Return [x, y] of the center of cell containing provided text 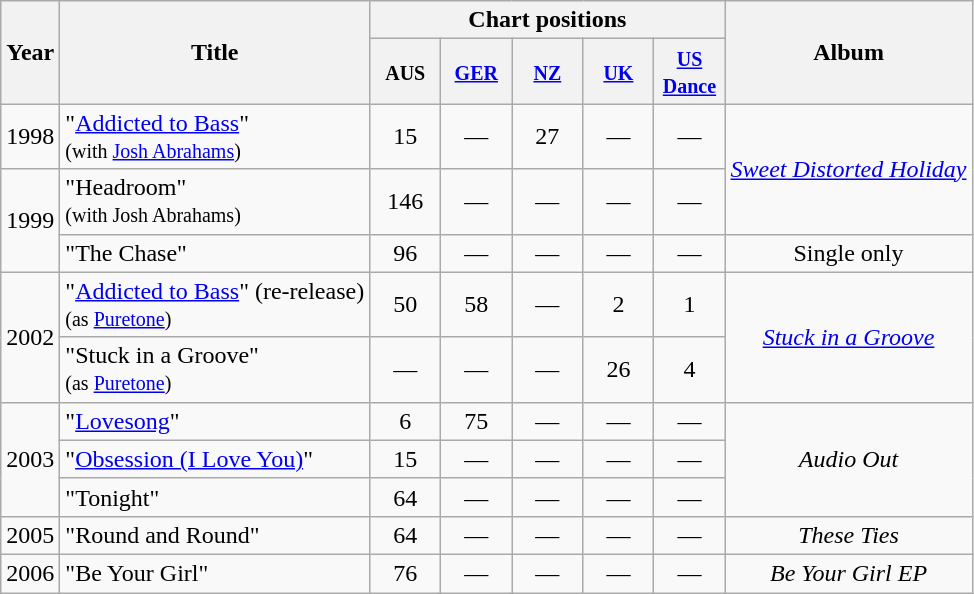
These Ties [848, 535]
GER [476, 72]
"Be Your Girl" [215, 573]
Stuck in a Groove [848, 337]
"Tonight" [215, 497]
Be Your Girl EP [848, 573]
50 [406, 304]
"Obsession (I Love You)" [215, 459]
2 [618, 304]
Album [848, 52]
"Lovesong" [215, 421]
Sweet Distorted Holiday [848, 169]
2002 [30, 337]
146 [406, 202]
1 [690, 304]
1999 [30, 220]
"The Chase" [215, 253]
Audio Out [848, 459]
2003 [30, 459]
NZ [548, 72]
UK [618, 72]
Title [215, 52]
"Addicted to Bass" (re-release)(as Puretone) [215, 304]
4 [690, 370]
"Addicted to Bass" (with Josh Abrahams) [215, 136]
2006 [30, 573]
"Headroom" (with Josh Abrahams) [215, 202]
"Round and Round" [215, 535]
Year [30, 52]
US Dance [690, 72]
"Stuck in a Groove" (as Puretone) [215, 370]
AUS [406, 72]
1998 [30, 136]
96 [406, 253]
Single only [848, 253]
Chart positions [548, 20]
76 [406, 573]
26 [618, 370]
27 [548, 136]
75 [476, 421]
58 [476, 304]
6 [406, 421]
2005 [30, 535]
